Identify which cell holds the provided text, then report its [X, Y] central coordinate. 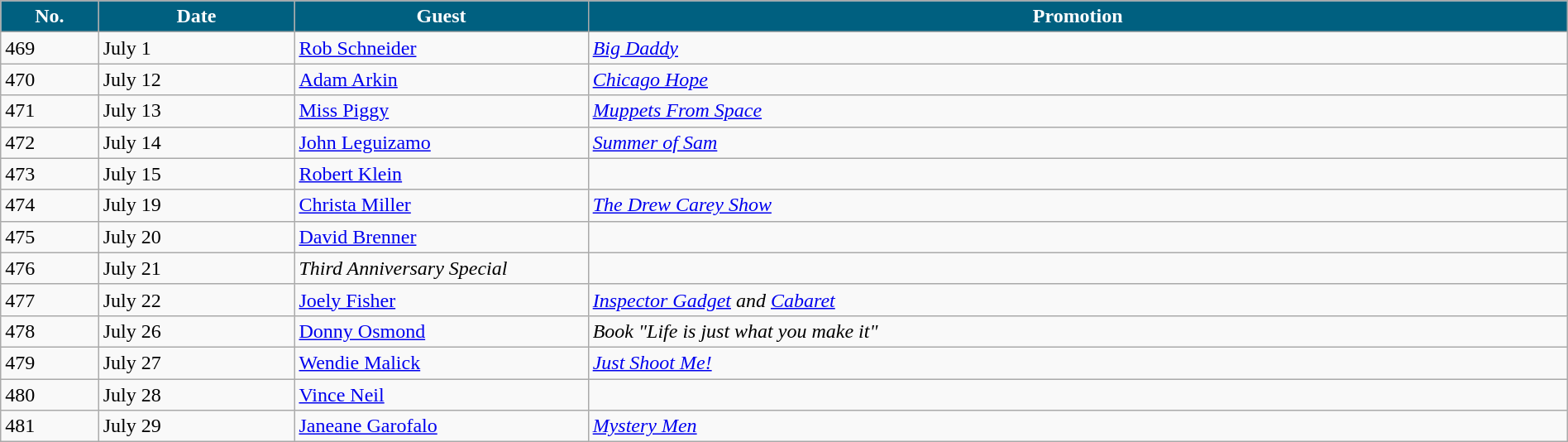
Summer of Sam [1078, 142]
481 [50, 426]
Mystery Men [1078, 426]
Big Daddy [1078, 48]
480 [50, 395]
Adam Arkin [442, 79]
No. [50, 17]
Donny Osmond [442, 331]
Date [197, 17]
474 [50, 205]
July 26 [197, 331]
476 [50, 268]
Rob Schneider [442, 48]
The Drew Carey Show [1078, 205]
July 14 [197, 142]
July 20 [197, 237]
July 12 [197, 79]
John Leguizamo [442, 142]
Muppets From Space [1078, 111]
Janeane Garofalo [442, 426]
472 [50, 142]
Promotion [1078, 17]
July 22 [197, 300]
July 21 [197, 268]
July 13 [197, 111]
478 [50, 331]
Chicago Hope [1078, 79]
471 [50, 111]
July 15 [197, 174]
Joely Fisher [442, 300]
470 [50, 79]
Vince Neil [442, 395]
Guest [442, 17]
477 [50, 300]
July 19 [197, 205]
Just Shoot Me! [1078, 363]
Inspector Gadget and Cabaret [1078, 300]
479 [50, 363]
Wendie Malick [442, 363]
Robert Klein [442, 174]
July 1 [197, 48]
July 27 [197, 363]
July 28 [197, 395]
Third Anniversary Special [442, 268]
469 [50, 48]
Miss Piggy [442, 111]
Book "Life is just what you make it" [1078, 331]
475 [50, 237]
July 29 [197, 426]
473 [50, 174]
David Brenner [442, 237]
Christa Miller [442, 205]
